Scan for the cell matching the given text and deliver its (x, y) coordinate at center. 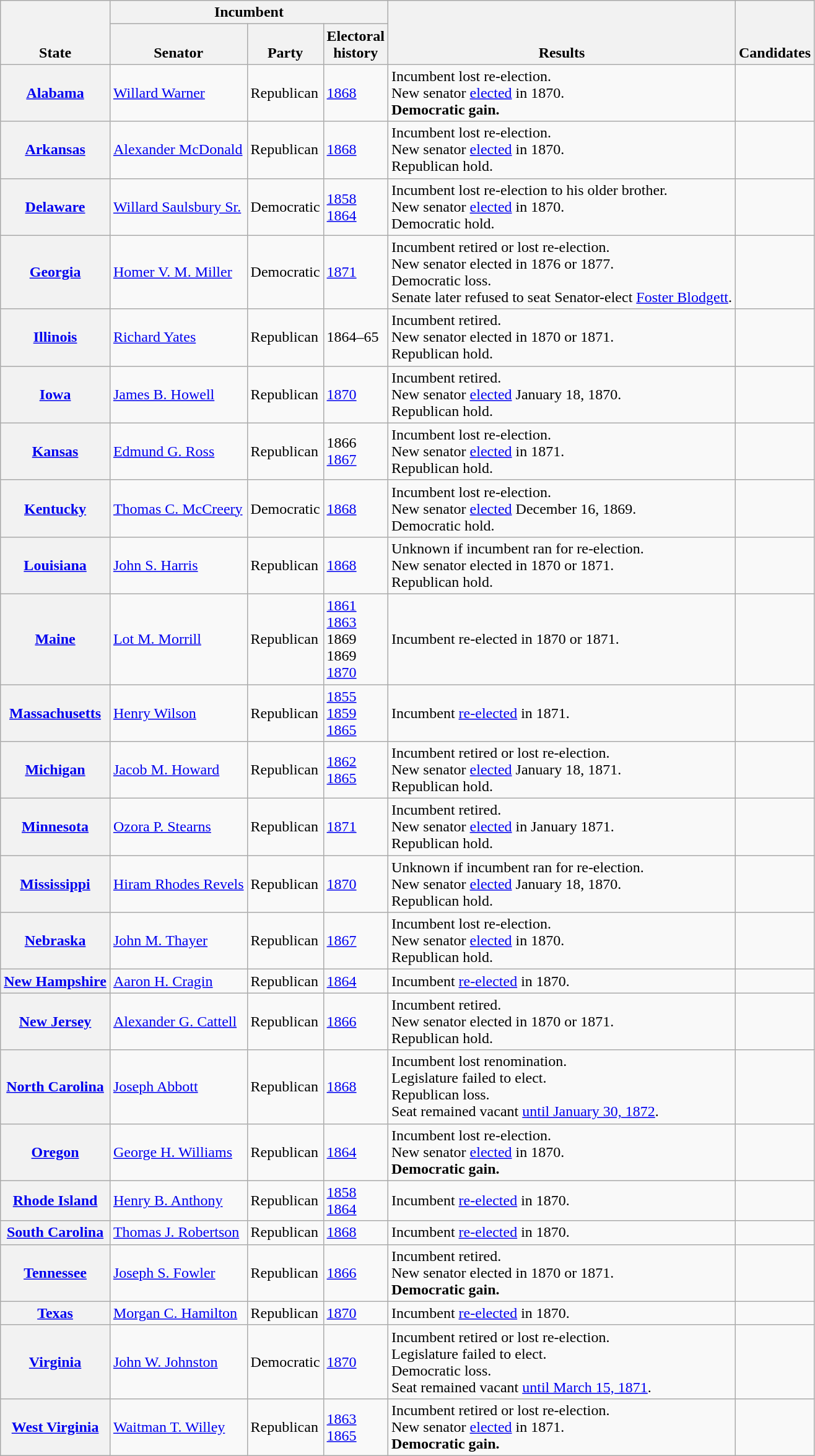
Candidates (775, 32)
Alabama (56, 93)
Michigan (56, 770)
Iowa (56, 394)
West Virginia (56, 1427)
South Carolina (56, 1233)
1861 18631869 1869 1870 (355, 639)
Virginia (56, 1362)
Incumbent lost re-election to his older brother.New senator elected in 1870.Democratic hold. (561, 207)
Unknown if incumbent ran for re-election.New senator elected in 1870 or 1871.Republican hold. (561, 565)
John W. Johnston (178, 1362)
1866 1867 (355, 451)
Jacob M. Howard (178, 770)
Tennessee (56, 1273)
Ozora P. Stearns (178, 827)
Massachusetts (56, 713)
Minnesota (56, 827)
Incumbent (249, 12)
Nebraska (56, 941)
New Hampshire (56, 981)
Henry Wilson (178, 713)
Incumbent re-elected in 1870 or 1871. (561, 639)
Kansas (56, 451)
Incumbent retired.New senator elected January 18, 1870.Republican hold. (561, 394)
Joseph S. Fowler (178, 1273)
New Jersey (56, 1021)
Kentucky (56, 508)
Results (561, 32)
State (56, 32)
Henry B. Anthony (178, 1201)
Incumbent lost re-election.New senator elected December 16, 1869.Democratic hold. (561, 508)
Incumbent retired or lost re-election.Legislature failed to elect.Democratic loss.Seat remained vacant until March 15, 1871. (561, 1362)
Richard Yates (178, 337)
Rhode Island (56, 1201)
Louisiana (56, 565)
Joseph Abbott (178, 1087)
Incumbent retired or lost re-election.New senator elected in 1876 or 1877.Democratic loss.Senate later refused to seat Senator-elect Foster Blodgett. (561, 272)
North Carolina (56, 1087)
Thomas C. McCreery (178, 508)
18631865 (355, 1427)
Waitman T. Willey (178, 1427)
1862 1865 (355, 770)
Hiram Rhodes Revels (178, 884)
Willard Warner (178, 93)
Incumbent retired or lost re-election.New senator elected January 18, 1871.Republican hold. (561, 770)
Georgia (56, 272)
Party (285, 45)
Aaron H. Cragin (178, 981)
Edmund G. Ross (178, 451)
Mississippi (56, 884)
Incumbent lost renomination.Legislature failed to elect.Republican loss.Seat remained vacant until January 30, 1872. (561, 1087)
Alexander McDonald (178, 150)
Lot M. Morrill (178, 639)
Illinois (56, 337)
Unknown if incumbent ran for re-election.New senator elected January 18, 1870.Republican hold. (561, 884)
John S. Harris (178, 565)
1864–65 (355, 337)
1867 (355, 941)
1855 18591865 (355, 713)
Maine (56, 639)
John M. Thayer (178, 941)
Incumbent retired.New senator elected in January 1871.Republican hold. (561, 827)
Alexander G. Cattell (178, 1021)
James B. Howell (178, 394)
Incumbent re-elected in 1871. (561, 713)
Arkansas (56, 150)
Texas (56, 1313)
George H. Williams (178, 1152)
Incumbent lost re-election.New senator elected in 1871.Republican hold. (561, 451)
Oregon (56, 1152)
Incumbent retired or lost re-election.New senator elected in 1871.Democratic gain. (561, 1427)
Delaware (56, 207)
Willard Saulsbury Sr. (178, 207)
Incumbent retired.New senator elected in 1870 or 1871.Democratic gain. (561, 1273)
Senator (178, 45)
Thomas J. Robertson (178, 1233)
Morgan C. Hamilton (178, 1313)
Homer V. M. Miller (178, 272)
Electoralhistory (355, 45)
